Determine the (x, y) coordinate at the center of the cell enclosing the given text.  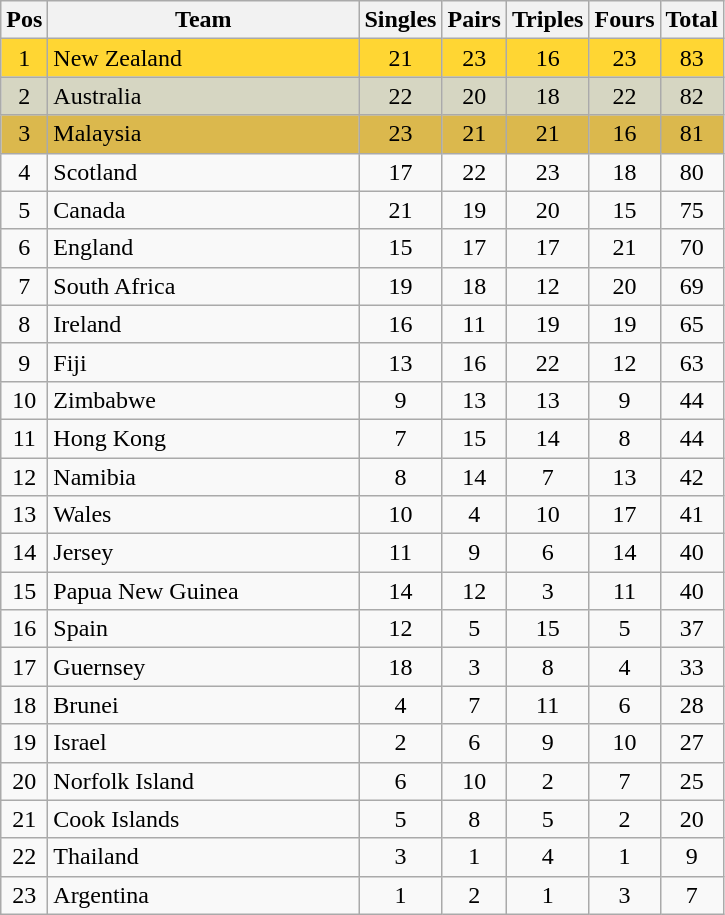
Ireland (204, 324)
Guernsey (204, 667)
81 (692, 134)
70 (692, 248)
69 (692, 286)
Team (204, 20)
82 (692, 96)
Fours (624, 20)
28 (692, 705)
Singles (400, 20)
New Zealand (204, 58)
Israel (204, 743)
Norfolk Island (204, 781)
Total (692, 20)
Canada (204, 210)
Argentina (204, 895)
42 (692, 477)
Triples (548, 20)
37 (692, 629)
80 (692, 172)
75 (692, 210)
25 (692, 781)
33 (692, 667)
Brunei (204, 705)
Scotland (204, 172)
Hong Kong (204, 438)
Fiji (204, 362)
Cook Islands (204, 819)
South Africa (204, 286)
Namibia (204, 477)
41 (692, 515)
Papua New Guinea (204, 591)
England (204, 248)
27 (692, 743)
83 (692, 58)
Wales (204, 515)
Malaysia (204, 134)
Pos (24, 20)
65 (692, 324)
Spain (204, 629)
Jersey (204, 553)
Australia (204, 96)
63 (692, 362)
Zimbabwe (204, 400)
Thailand (204, 857)
Pairs (474, 20)
